Output the [X, Y] coordinate of the center of the cell containing the given text.  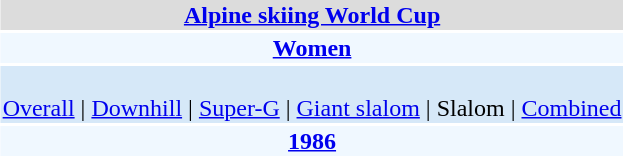
Alpine skiing World Cup [312, 15]
1986 [312, 141]
Overall | Downhill | Super-G | Giant slalom | Slalom | Combined [312, 94]
Women [312, 48]
